Identify which cell holds the provided text, then report its [x, y] central coordinate. 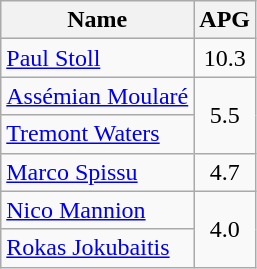
Assémian Moularé [98, 96]
Name [98, 20]
Nico Mannion [98, 210]
5.5 [225, 115]
APG [225, 20]
Rokas Jokubaitis [98, 248]
10.3 [225, 58]
Tremont Waters [98, 134]
Marco Spissu [98, 172]
4.7 [225, 172]
4.0 [225, 229]
Paul Stoll [98, 58]
